Determine the (x, y) coordinate at the center of the cell enclosing the given text.  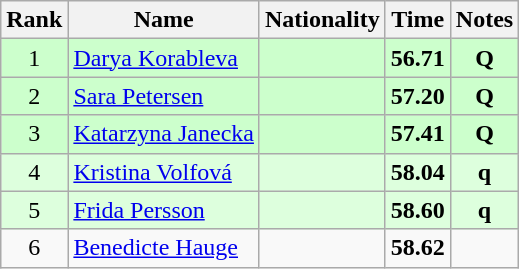
58.04 (418, 172)
1 (34, 58)
Notes (484, 20)
58.60 (418, 210)
6 (34, 248)
Time (418, 20)
3 (34, 134)
4 (34, 172)
Nationality (322, 20)
Katarzyna Janecka (164, 134)
Rank (34, 20)
57.41 (418, 134)
2 (34, 96)
Benedicte Hauge (164, 248)
Sara Petersen (164, 96)
Frida Persson (164, 210)
57.20 (418, 96)
Name (164, 20)
56.71 (418, 58)
Darya Korableva (164, 58)
5 (34, 210)
Kristina Volfová (164, 172)
58.62 (418, 248)
